Output the [x, y] coordinate of the center of the cell containing the given text.  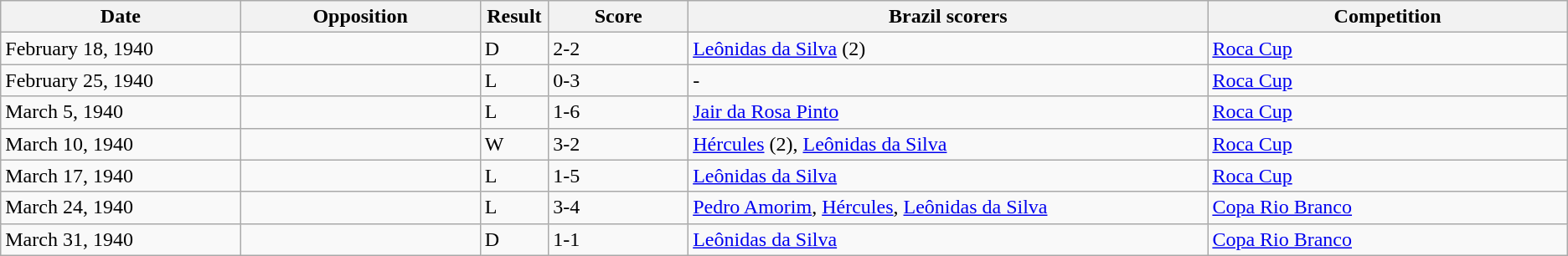
February 25, 1940 [121, 80]
March 17, 1940 [121, 176]
Score [618, 17]
- [948, 80]
0-3 [618, 80]
March 10, 1940 [121, 144]
2-2 [618, 49]
3-2 [618, 144]
February 18, 1940 [121, 49]
1-5 [618, 176]
1-6 [618, 112]
March 24, 1940 [121, 207]
Jair da Rosa Pinto [948, 112]
1-1 [618, 239]
Result [514, 17]
March 31, 1940 [121, 239]
Brazil scorers [948, 17]
W [514, 144]
Pedro Amorim, Hércules, Leônidas da Silva [948, 207]
Date [121, 17]
3-4 [618, 207]
Opposition [360, 17]
Leônidas da Silva (2) [948, 49]
March 5, 1940 [121, 112]
Competition [1387, 17]
Hércules (2), Leônidas da Silva [948, 144]
